For the text-containing cell, return its midpoint in (x, y) coordinate format. 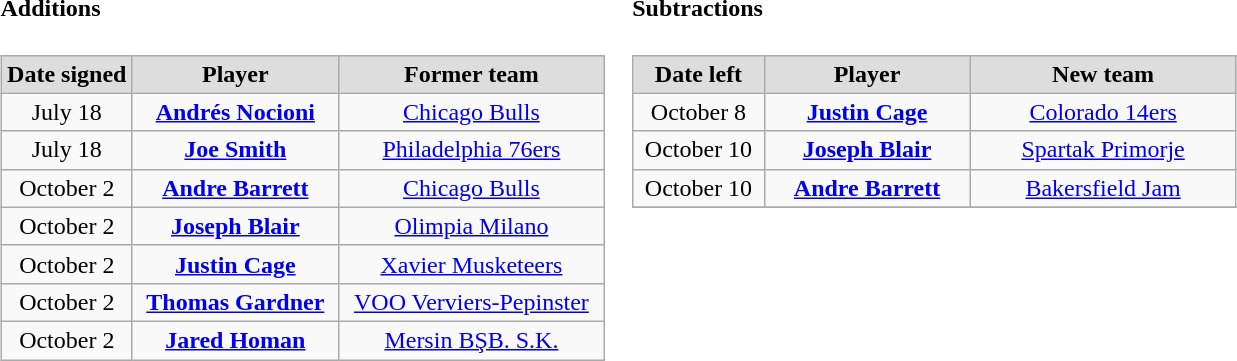
October 8 (698, 112)
Date signed (66, 74)
Spartak Primorje (1103, 150)
Joe Smith (235, 150)
Jared Homan (235, 340)
Andrés Nocioni (235, 112)
Former team (471, 74)
Xavier Musketeers (471, 264)
Philadelphia 76ers (471, 150)
Olimpia Milano (471, 226)
Bakersfield Jam (1103, 188)
Mersin BŞB. S.K. (471, 340)
New team (1103, 74)
Date left (698, 74)
Thomas Gardner (235, 302)
Colorado 14ers (1103, 112)
VOO Verviers-Pepinster (471, 302)
